Capture the cell that displays the provided text and extract its [x, y] central coordinate. 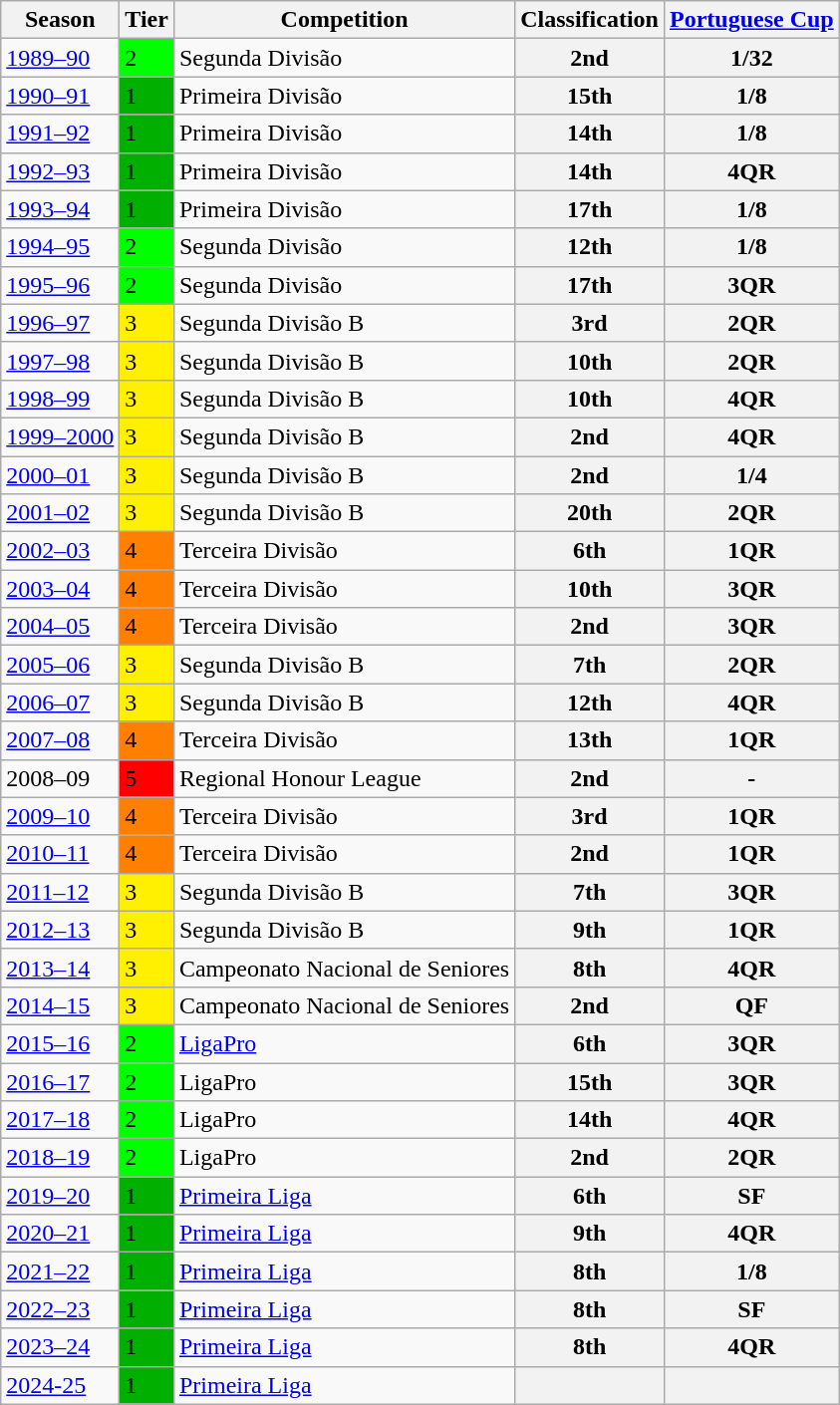
Competition [344, 20]
2006–07 [60, 702]
Tier [147, 20]
1992–93 [60, 171]
13th [590, 740]
2024-25 [60, 1385]
2005–06 [60, 665]
1991–92 [60, 134]
1989–90 [60, 58]
- [751, 778]
2011–12 [60, 892]
1993–94 [60, 209]
2014–15 [60, 1005]
1997–98 [60, 361]
Regional Honour League [344, 778]
2009–10 [60, 816]
2016–17 [60, 1081]
2010–11 [60, 854]
1/32 [751, 58]
2007–08 [60, 740]
2001–02 [60, 513]
2023–24 [60, 1347]
20th [590, 513]
1998–99 [60, 399]
2004–05 [60, 627]
Season [60, 20]
Classification [590, 20]
2002–03 [60, 551]
1995–96 [60, 285]
QF [751, 1005]
2000–01 [60, 475]
2015–16 [60, 1043]
2012–13 [60, 930]
2018–19 [60, 1158]
1990–91 [60, 96]
1996–97 [60, 323]
1999–2000 [60, 436]
2022–23 [60, 1309]
2008–09 [60, 778]
1994–95 [60, 247]
2003–04 [60, 589]
2013–14 [60, 968]
Portuguese Cup [751, 20]
2017–18 [60, 1120]
2021–22 [60, 1271]
1/4 [751, 475]
2019–20 [60, 1196]
2020–21 [60, 1234]
5 [147, 778]
